Extract the (x, y) coordinate from the center of the cell holding the provided text.  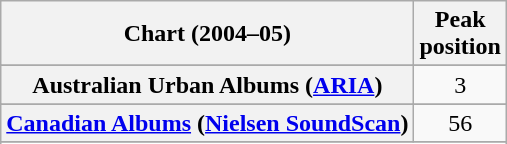
56 (460, 123)
Chart (2004–05) (208, 34)
3 (460, 85)
Peakposition (460, 34)
Canadian Albums (Nielsen SoundScan) (208, 123)
Australian Urban Albums (ARIA) (208, 85)
